Detect which cell encompasses the target text, then output its (x, y) center coordinate. 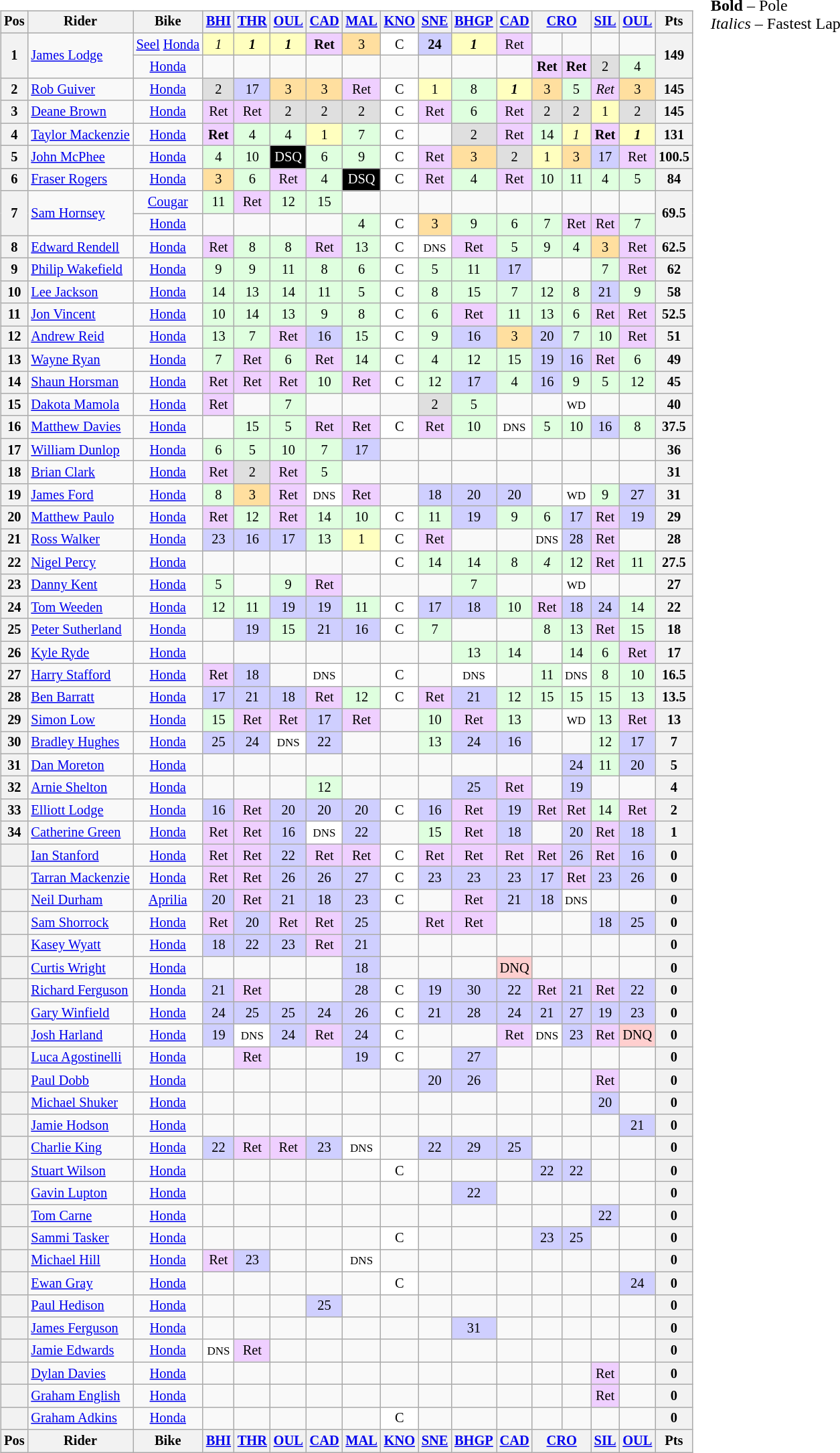
62 (674, 270)
Curtis Wright (80, 968)
Rob Guiver (80, 90)
Gary Winfield (80, 1013)
Catherine Green (80, 833)
Taylor Mackenzie (80, 135)
Sammi Tasker (80, 1238)
Neil Durham (80, 900)
33 (14, 810)
Paul Dobb (80, 1080)
Ian Stanford (80, 855)
34 (14, 833)
Sam Hornsey (80, 213)
58 (674, 292)
Philip Wakefield (80, 270)
Tom Carne (80, 1215)
Graham English (80, 1396)
27.5 (674, 562)
49 (674, 359)
40 (674, 405)
Jamie Hodson (80, 1126)
62.5 (674, 247)
Deane Brown (80, 112)
Dan Moreton (80, 765)
Richard Ferguson (80, 991)
Paul Hedison (80, 1306)
Arnie Shelton (80, 788)
Dakota Mamola (80, 405)
Edward Rendell (80, 247)
Elliott Lodge (80, 810)
Seel Honda (168, 44)
James Lodge (80, 55)
Matthew Paulo (80, 517)
16.5 (674, 675)
Josh Harland (80, 1035)
Harry Stafford (80, 675)
Kasey Wyatt (80, 946)
Shaun Horsman (80, 382)
Brian Clark (80, 473)
51 (674, 337)
Wayne Ryan (80, 359)
Sam Shorrock (80, 923)
Fraser Rogers (80, 179)
69.5 (674, 213)
Danny Kent (80, 585)
Jon Vincent (80, 315)
36 (674, 450)
Tom Weeden (80, 608)
Gavin Lupton (80, 1193)
Lee Jackson (80, 292)
Dylan Davies (80, 1373)
Ewan Gray (80, 1283)
Aprilia (168, 900)
James Ford (80, 495)
Simon Low (80, 720)
Nigel Percy (80, 562)
Michael Hill (80, 1261)
Graham Adkins (80, 1418)
84 (674, 179)
Ben Barratt (80, 697)
James Ferguson (80, 1329)
Matthew Davies (80, 427)
45 (674, 382)
Bradley Hughes (80, 743)
Kyle Ryde (80, 653)
Charlie King (80, 1148)
William Dunlop (80, 450)
Jamie Edwards (80, 1351)
Stuart Wilson (80, 1171)
52.5 (674, 315)
131 (674, 135)
Ross Walker (80, 540)
37.5 (674, 427)
13.5 (674, 697)
Andrew Reid (80, 337)
100.5 (674, 157)
John McPhee (80, 157)
32 (14, 788)
Michael Shuker (80, 1103)
149 (674, 55)
Peter Sutherland (80, 630)
Cougar (168, 202)
Tarran Mackenzie (80, 878)
Luca Agostinelli (80, 1058)
